From the cell containing the given text, extract its center point as [X, Y] coordinate. 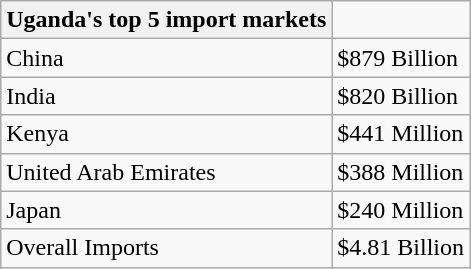
$820 Billion [401, 96]
Overall Imports [166, 248]
Uganda's top 5 import markets [166, 20]
$4.81 Billion [401, 248]
$240 Million [401, 210]
$879 Billion [401, 58]
$441 Million [401, 134]
Japan [166, 210]
Kenya [166, 134]
China [166, 58]
United Arab Emirates [166, 172]
India [166, 96]
$388 Million [401, 172]
